Return the (X, Y) coordinate for the center point of the cell that contains the specified text.  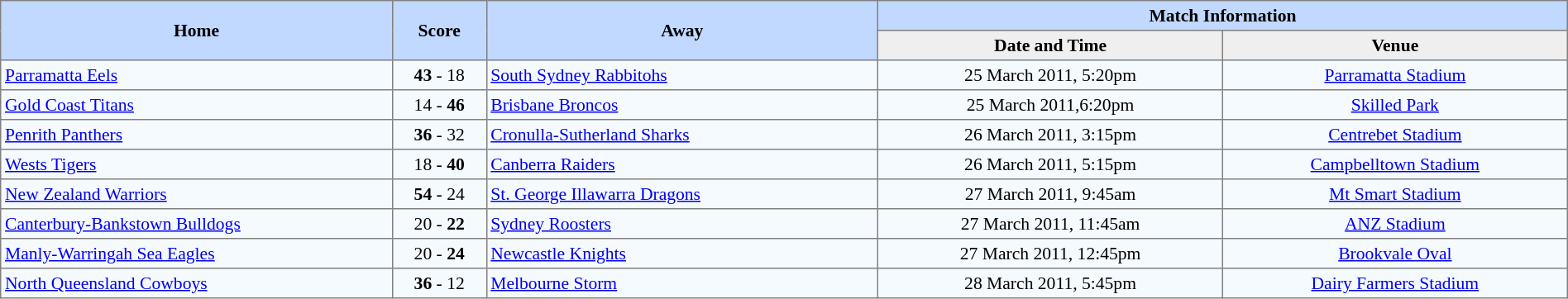
36 - 12 (439, 283)
Home (197, 31)
25 March 2011,6:20pm (1050, 105)
Newcastle Knights (682, 254)
27 March 2011, 11:45am (1050, 224)
North Queensland Cowboys (197, 283)
28 March 2011, 5:45pm (1050, 283)
Venue (1394, 45)
Penrith Panthers (197, 135)
ANZ Stadium (1394, 224)
Brisbane Broncos (682, 105)
Wests Tigers (197, 164)
Manly-Warringah Sea Eagles (197, 254)
26 March 2011, 3:15pm (1050, 135)
Parramatta Eels (197, 75)
14 - 46 (439, 105)
20 - 22 (439, 224)
43 - 18 (439, 75)
New Zealand Warriors (197, 194)
Brookvale Oval (1394, 254)
Gold Coast Titans (197, 105)
25 March 2011, 5:20pm (1050, 75)
27 March 2011, 12:45pm (1050, 254)
Melbourne Storm (682, 283)
Away (682, 31)
Canterbury-Bankstown Bulldogs (197, 224)
Parramatta Stadium (1394, 75)
18 - 40 (439, 164)
Match Information (1223, 16)
Skilled Park (1394, 105)
Date and Time (1050, 45)
27 March 2011, 9:45am (1050, 194)
Canberra Raiders (682, 164)
Score (439, 31)
Centrebet Stadium (1394, 135)
South Sydney Rabbitohs (682, 75)
26 March 2011, 5:15pm (1050, 164)
36 - 32 (439, 135)
Campbelltown Stadium (1394, 164)
Cronulla-Sutherland Sharks (682, 135)
54 - 24 (439, 194)
Sydney Roosters (682, 224)
Dairy Farmers Stadium (1394, 283)
20 - 24 (439, 254)
Mt Smart Stadium (1394, 194)
St. George Illawarra Dragons (682, 194)
